Scan for the cell matching the given text and deliver its (X, Y) coordinate at center. 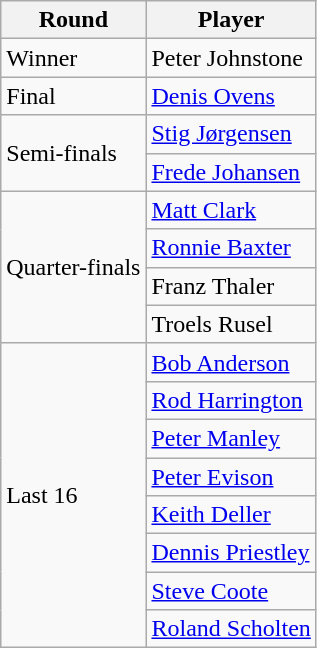
Quarter-finals (74, 267)
Franz Thaler (231, 286)
Player (231, 20)
Steve Coote (231, 591)
Keith Deller (231, 515)
Stig Jørgensen (231, 134)
Bob Anderson (231, 362)
Troels Rusel (231, 324)
Frede Johansen (231, 172)
Semi-finals (74, 153)
Peter Johnstone (231, 58)
Dennis Priestley (231, 553)
Ronnie Baxter (231, 248)
Peter Evison (231, 477)
Matt Clark (231, 210)
Roland Scholten (231, 629)
Winner (74, 58)
Peter Manley (231, 438)
Final (74, 96)
Round (74, 20)
Denis Ovens (231, 96)
Rod Harrington (231, 400)
Last 16 (74, 495)
